Locate the cell with the specified text and output its [x, y] center coordinate. 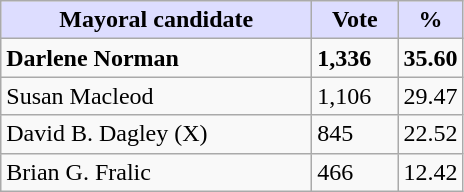
Mayoral candidate [156, 20]
35.60 [430, 58]
22.52 [430, 134]
466 [355, 172]
Vote [355, 20]
Darlene Norman [156, 58]
845 [355, 134]
% [430, 20]
1,106 [355, 96]
1,336 [355, 58]
12.42 [430, 172]
David B. Dagley (X) [156, 134]
Brian G. Fralic [156, 172]
29.47 [430, 96]
Susan Macleod [156, 96]
